Output the [X, Y] coordinate of the center of the cell containing the given text.  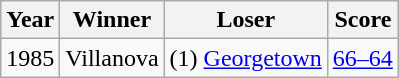
66–64 [362, 58]
(1) Georgetown [246, 58]
Loser [246, 20]
Winner [112, 20]
Score [362, 20]
Villanova [112, 58]
1985 [30, 58]
Year [30, 20]
